Pinpoint the cell where the given text exists, returning its (X, Y) midpoint coordinate. 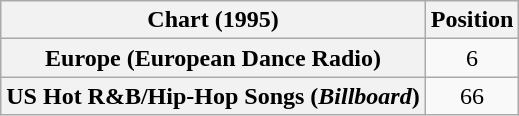
Chart (1995) (213, 20)
Europe (European Dance Radio) (213, 58)
66 (472, 96)
6 (472, 58)
US Hot R&B/Hip-Hop Songs (Billboard) (213, 96)
Position (472, 20)
